Identify which cell holds the provided text, then report its [x, y] central coordinate. 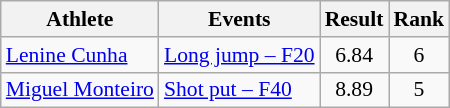
Events [240, 19]
Long jump – F20 [240, 55]
6 [420, 55]
Miguel Monteiro [80, 90]
6.84 [354, 55]
5 [420, 90]
Rank [420, 19]
Athlete [80, 19]
Result [354, 19]
Shot put – F40 [240, 90]
Lenine Cunha [80, 55]
8.89 [354, 90]
